Capture the cell that displays the provided text and extract its (X, Y) central coordinate. 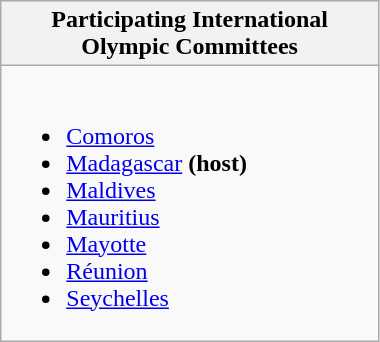
Participating International Olympic Committees (190, 34)
Comoros Madagascar (host) Maldives Mauritius Mayotte Réunion Seychelles (190, 204)
